Scan for the cell matching the given text and deliver its (x, y) coordinate at center. 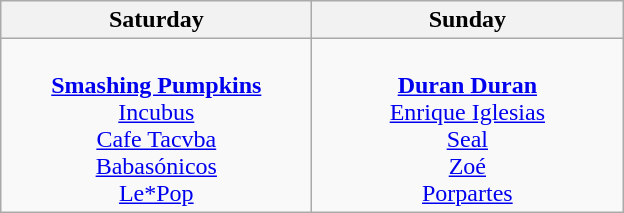
Saturday (156, 20)
Sunday (468, 20)
Duran Duran Enrique Iglesias Seal Zoé Porpartes (468, 126)
Smashing Pumpkins Incubus Cafe Tacvba Babasónicos Le*Pop (156, 126)
